For the text-containing cell, return its midpoint in (X, Y) coordinate format. 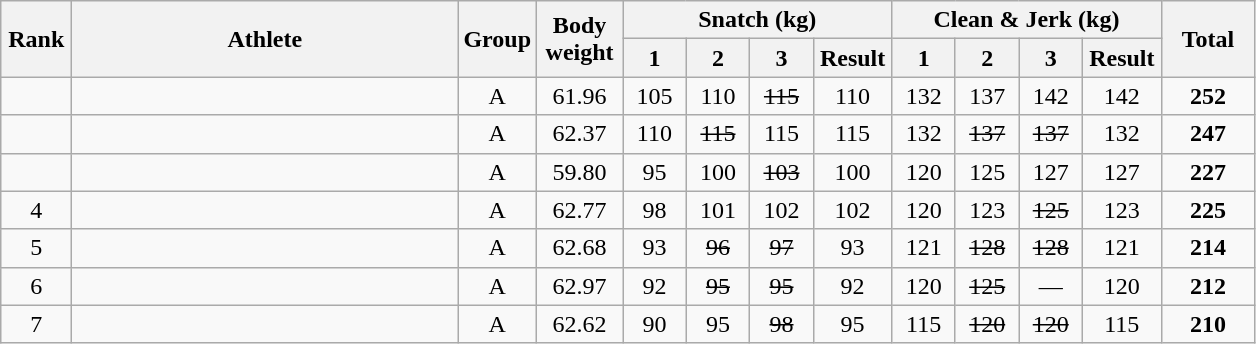
105 (655, 96)
62.37 (580, 134)
61.96 (580, 96)
Group (498, 39)
103 (782, 172)
227 (1208, 172)
Snatch (kg) (758, 20)
62.97 (580, 286)
210 (1208, 324)
Clean & Jerk (kg) (1026, 20)
62.62 (580, 324)
96 (718, 248)
212 (1208, 286)
Athlete (265, 39)
225 (1208, 210)
101 (718, 210)
7 (36, 324)
Total (1208, 39)
62.68 (580, 248)
5 (36, 248)
59.80 (580, 172)
Rank (36, 39)
6 (36, 286)
4 (36, 210)
247 (1208, 134)
90 (655, 324)
Body weight (580, 39)
214 (1208, 248)
62.77 (580, 210)
— (1051, 286)
252 (1208, 96)
97 (782, 248)
